Capture the cell that displays the provided text and extract its (x, y) central coordinate. 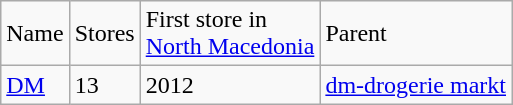
2012 (230, 85)
First store inNorth Macedonia (230, 34)
13 (104, 85)
Parent (416, 34)
DM (35, 85)
Name (35, 34)
Stores (104, 34)
dm-drogerie markt (416, 85)
